Extract the [x, y] coordinate from the center of the cell holding the provided text.  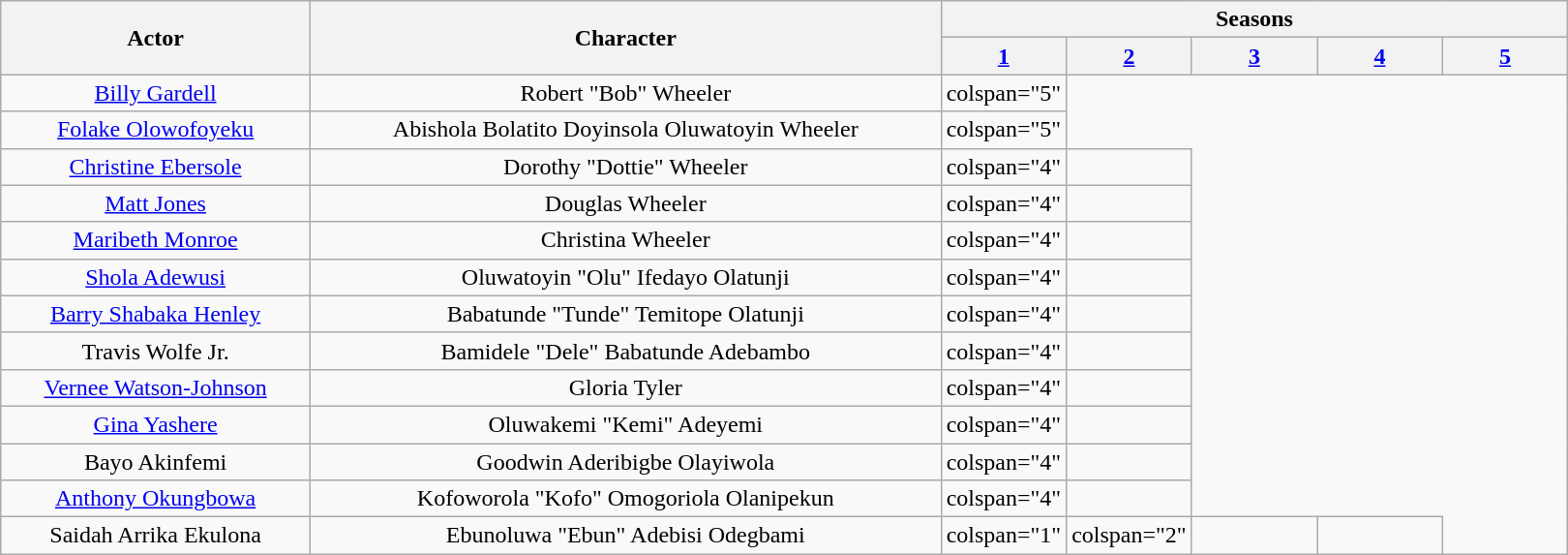
Bayo Akinfemi [156, 462]
Oluwatoyin "Olu" Ifedayo Olatunji [625, 277]
Actor [156, 38]
2 [1130, 56]
Abishola Bolatito Doyinsola Oluwatoyin Wheeler [625, 130]
Gloria Tyler [625, 387]
Character [625, 38]
5 [1505, 56]
Christina Wheeler [625, 240]
Gina Yashere [156, 424]
Travis Wolfe Jr. [156, 351]
Billy Gardell [156, 93]
colspan="1" [1004, 536]
Robert "Bob" Wheeler [625, 93]
Saidah Arrika Ekulona [156, 536]
Christine Ebersole [156, 167]
4 [1380, 56]
Shola Adewusi [156, 277]
Dorothy "Dottie" Wheeler [625, 167]
Matt Jones [156, 203]
Anthony Okungbowa [156, 499]
colspan="2" [1130, 536]
Maribeth Monroe [156, 240]
Vernee Watson-Johnson [156, 387]
Kofoworola "Kofo" Omogoriola Olanipekun [625, 499]
Babatunde "Tunde" Temitope Olatunji [625, 314]
Folake Olowofoyeku [156, 130]
Seasons [1254, 19]
Ebunoluwa "Ebun" Adebisi Odegbami [625, 536]
Douglas Wheeler [625, 203]
Goodwin Aderibigbe Olayiwola [625, 462]
1 [1004, 56]
Barry Shabaka Henley [156, 314]
Bamidele "Dele" Babatunde Adebambo [625, 351]
Oluwakemi "Kemi" Adeyemi [625, 424]
3 [1254, 56]
